Return the [X, Y] coordinate for the center point of the cell that contains the specified text.  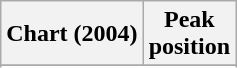
Peak position [189, 34]
Chart (2004) [72, 34]
